Locate the cell with the specified text and output its (x, y) center coordinate. 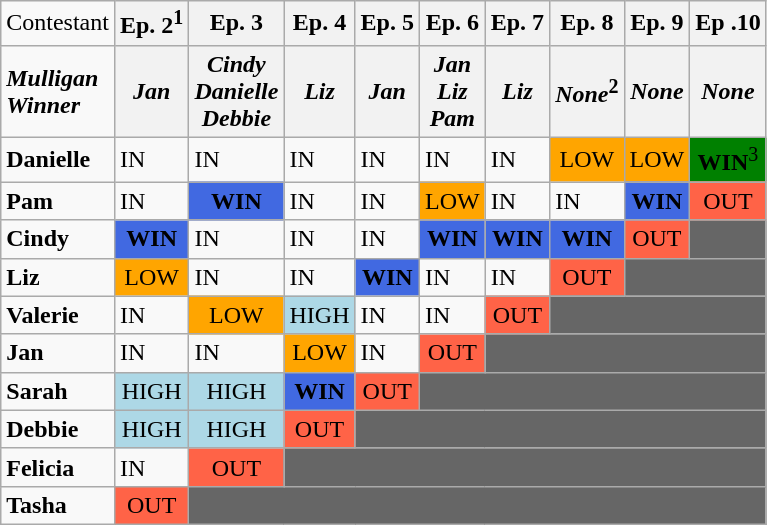
JanLizPam (452, 91)
Ep. 6 (452, 24)
Tasha (58, 505)
CindyDanielleDebbie (236, 91)
Ep. 3 (236, 24)
Debbie (58, 429)
MulliganWinner (58, 91)
Felicia (58, 467)
Ep .10 (728, 24)
Danielle (58, 160)
WIN3 (728, 160)
Pam (58, 201)
Ep. 7 (517, 24)
Sarah (58, 391)
Contestant (58, 24)
Ep. 9 (657, 24)
Ep. 8 (587, 24)
Valerie (58, 315)
None2 (587, 91)
Ep. 4 (320, 24)
Ep. 5 (387, 24)
Cindy (58, 239)
Ep. 21 (151, 24)
